Pinpoint the cell where the given text exists, returning its (X, Y) midpoint coordinate. 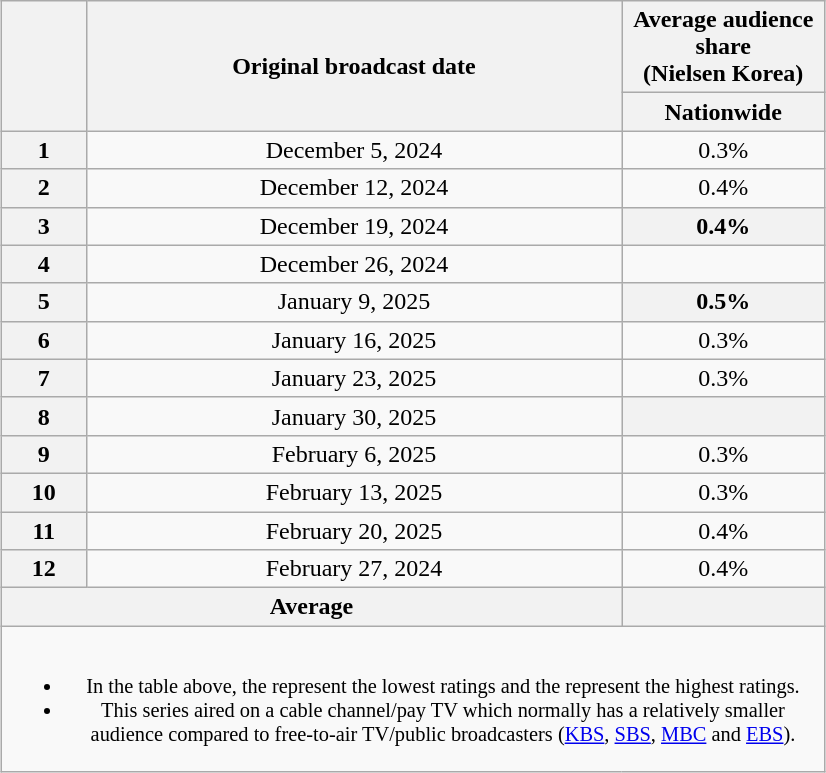
0.5% (724, 302)
January 30, 2025 (354, 416)
February 6, 2025 (354, 454)
5 (44, 302)
Original broadcast date (354, 66)
January 23, 2025 (354, 378)
February 27, 2024 (354, 569)
7 (44, 378)
Average (311, 607)
10 (44, 492)
January 16, 2025 (354, 340)
9 (44, 454)
3 (44, 226)
12 (44, 569)
December 5, 2024 (354, 150)
2 (44, 188)
Average audience share(Nielsen Korea) (724, 47)
Nationwide (724, 112)
December 26, 2024 (354, 264)
February 13, 2025 (354, 492)
December 12, 2024 (354, 188)
February 20, 2025 (354, 531)
January 9, 2025 (354, 302)
11 (44, 531)
4 (44, 264)
6 (44, 340)
8 (44, 416)
December 19, 2024 (354, 226)
1 (44, 150)
